From the cell containing the given text, extract its center point as (x, y) coordinate. 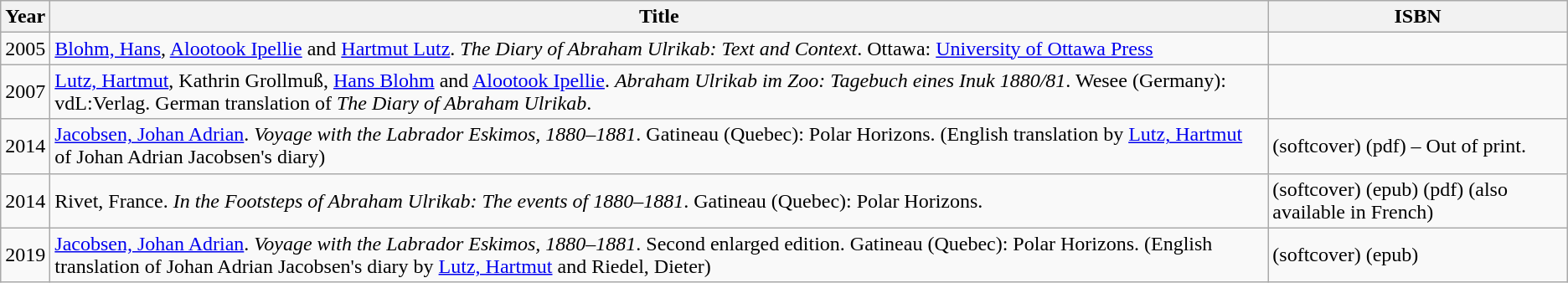
(softcover) (pdf) – Out of print. (1417, 146)
(softcover) (epub) (pdf) (also available in French) (1417, 201)
Year (25, 17)
Blohm, Hans, Alootook Ipellie and Hartmut Lutz. The Diary of Abraham Ulrikab: Text and Context. Ottawa: University of Ottawa Press (659, 49)
ISBN (1417, 17)
2019 (25, 255)
2007 (25, 92)
(softcover) (epub) (1417, 255)
Title (659, 17)
Rivet, France. In the Footsteps of Abraham Ulrikab: The events of 1880–1881. Gatineau (Quebec): Polar Horizons. (659, 201)
2005 (25, 49)
